Pinpoint the cell where the given text exists, returning its [x, y] midpoint coordinate. 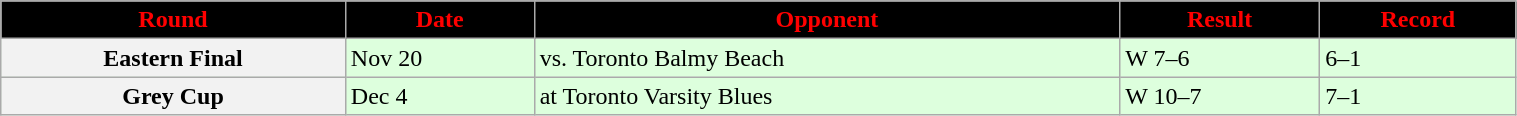
Dec 4 [440, 96]
W 10–7 [1220, 96]
Round [174, 20]
Result [1220, 20]
W 7–6 [1220, 58]
Opponent [827, 20]
at Toronto Varsity Blues [827, 96]
Record [1418, 20]
vs. Toronto Balmy Beach [827, 58]
6–1 [1418, 58]
7–1 [1418, 96]
Date [440, 20]
Grey Cup [174, 96]
Nov 20 [440, 58]
Eastern Final [174, 58]
